Find where the given text appears and provide that cell's center as [x, y] coordinate. 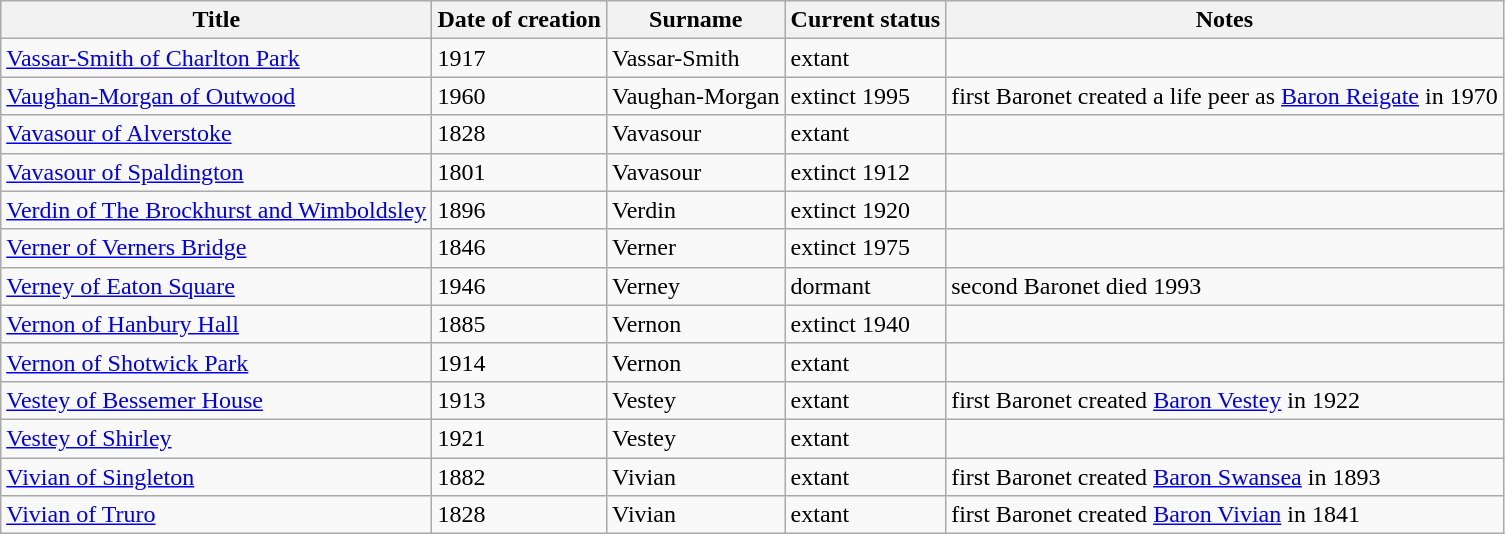
Vivian of Truro [216, 515]
Surname [696, 20]
Notes [1225, 20]
extinct 1995 [866, 96]
first Baronet created Baron Vivian in 1841 [1225, 515]
Verney [696, 286]
Verney of Eaton Square [216, 286]
1896 [520, 210]
Vavasour of Spaldington [216, 172]
Date of creation [520, 20]
1801 [520, 172]
second Baronet died 1993 [1225, 286]
Vassar-Smith of Charlton Park [216, 58]
Vaughan-Morgan of Outwood [216, 96]
1913 [520, 400]
1914 [520, 362]
Title [216, 20]
Vestey of Shirley [216, 438]
Vernon of Shotwick Park [216, 362]
1946 [520, 286]
Vaughan-Morgan [696, 96]
extinct 1940 [866, 324]
1917 [520, 58]
Verdin [696, 210]
1846 [520, 248]
extinct 1975 [866, 248]
1882 [520, 477]
Current status [866, 20]
1885 [520, 324]
first Baronet created Baron Swansea in 1893 [1225, 477]
Vivian of Singleton [216, 477]
extinct 1920 [866, 210]
Verner of Verners Bridge [216, 248]
extinct 1912 [866, 172]
first Baronet created a life peer as Baron Reigate in 1970 [1225, 96]
1921 [520, 438]
first Baronet created Baron Vestey in 1922 [1225, 400]
dormant [866, 286]
Verner [696, 248]
Vavasour of Alverstoke [216, 134]
Verdin of The Brockhurst and Wimboldsley [216, 210]
Vassar-Smith [696, 58]
Vestey of Bessemer House [216, 400]
Vernon of Hanbury Hall [216, 324]
1960 [520, 96]
